Find where the given text appears and provide that cell's center as [x, y] coordinate. 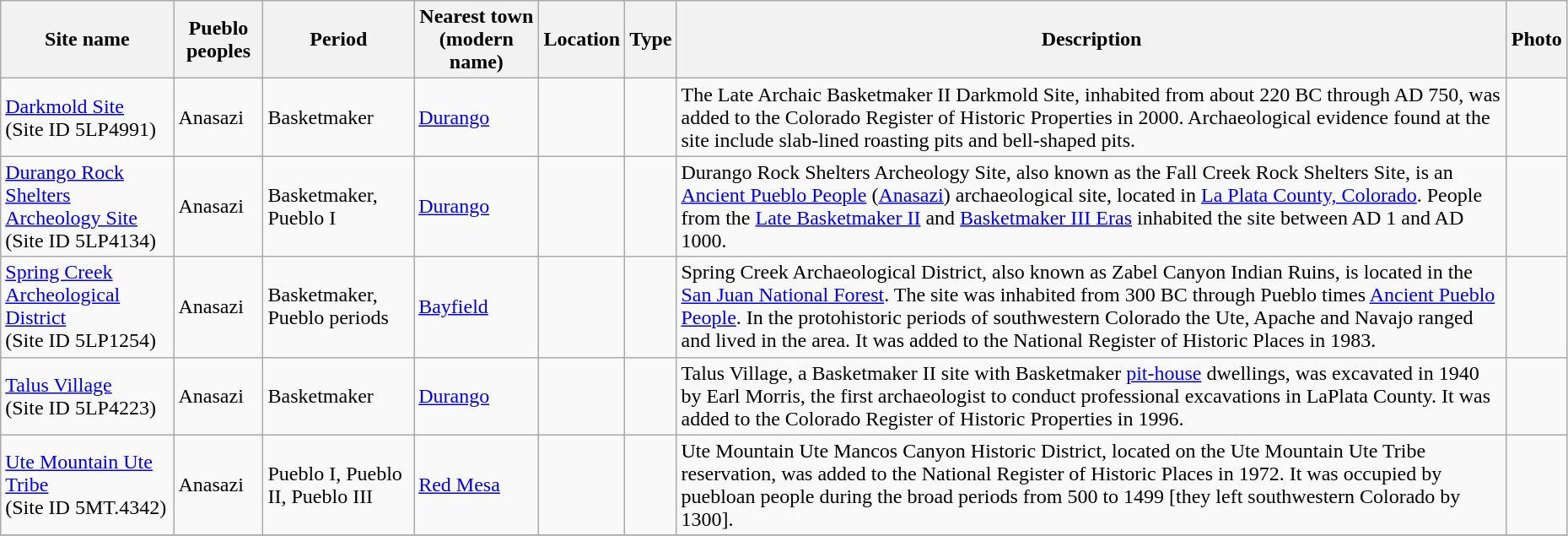
Type [651, 40]
Basketmaker, Pueblo periods [339, 307]
Pueblo peoples [218, 40]
Red Mesa [477, 485]
Basketmaker, Pueblo I [339, 206]
Bayfield [477, 307]
Durango Rock Shelters Archeology Site(Site ID 5LP4134) [88, 206]
Description [1091, 40]
Location [582, 40]
Ute Mountain Ute Tribe(Site ID 5MT.4342) [88, 485]
Nearest town (modern name) [477, 40]
Site name [88, 40]
Spring Creek Archeological District(Site ID 5LP1254) [88, 307]
Talus Village(Site ID 5LP4223) [88, 396]
Pueblo I, Pueblo II, Pueblo III [339, 485]
Darkmold Site (Site ID 5LP4991) [88, 117]
Photo [1537, 40]
Period [339, 40]
